For the text-containing cell, return its midpoint in [X, Y] coordinate format. 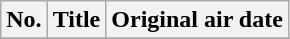
Original air date [198, 20]
Title [76, 20]
No. [24, 20]
